For the text-containing cell, return its midpoint in [x, y] coordinate format. 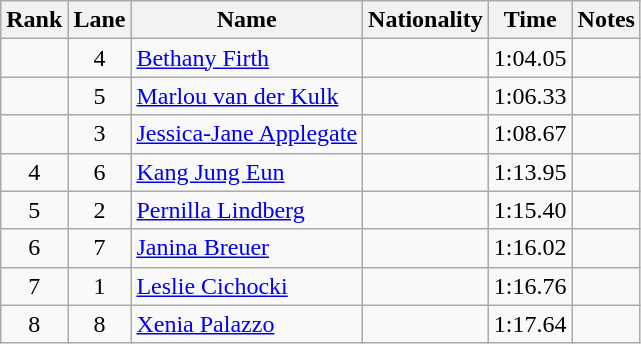
Lane [100, 20]
1:06.33 [530, 96]
Pernilla Lindberg [247, 210]
Name [247, 20]
1:04.05 [530, 58]
3 [100, 134]
Marlou van der Kulk [247, 96]
Bethany Firth [247, 58]
1:16.02 [530, 248]
Nationality [426, 20]
1 [100, 286]
1:15.40 [530, 210]
Rank [34, 20]
Janina Breuer [247, 248]
1:08.67 [530, 134]
Time [530, 20]
1:13.95 [530, 172]
Notes [606, 20]
Jessica-Jane Applegate [247, 134]
Xenia Palazzo [247, 324]
1:17.64 [530, 324]
Kang Jung Eun [247, 172]
1:16.76 [530, 286]
2 [100, 210]
Leslie Cichocki [247, 286]
